Determine the [X, Y] coordinate at the center of the cell enclosing the given text.  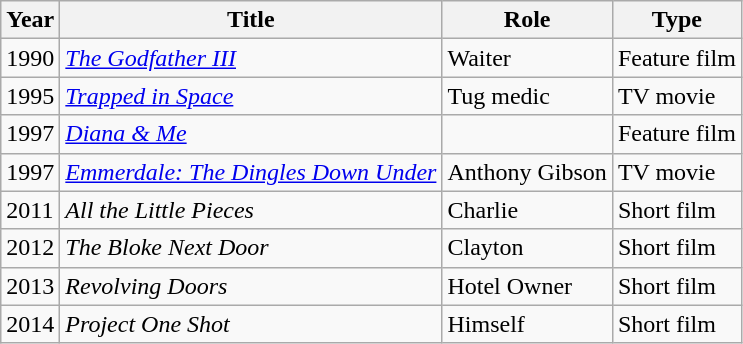
Anthony Gibson [527, 172]
Title [251, 20]
2014 [30, 324]
Himself [527, 324]
Clayton [527, 248]
2012 [30, 248]
Tug medic [527, 96]
Type [676, 20]
Trapped in Space [251, 96]
The Godfather III [251, 58]
1990 [30, 58]
Project One Shot [251, 324]
1995 [30, 96]
Role [527, 20]
Emmerdale: The Dingles Down Under [251, 172]
Hotel Owner [527, 286]
Charlie [527, 210]
Waiter [527, 58]
The Bloke Next Door [251, 248]
2011 [30, 210]
All the Little Pieces [251, 210]
Diana & Me [251, 134]
Revolving Doors [251, 286]
Year [30, 20]
2013 [30, 286]
